Provide the (X, Y) coordinate of the cell's center where the given text is located.  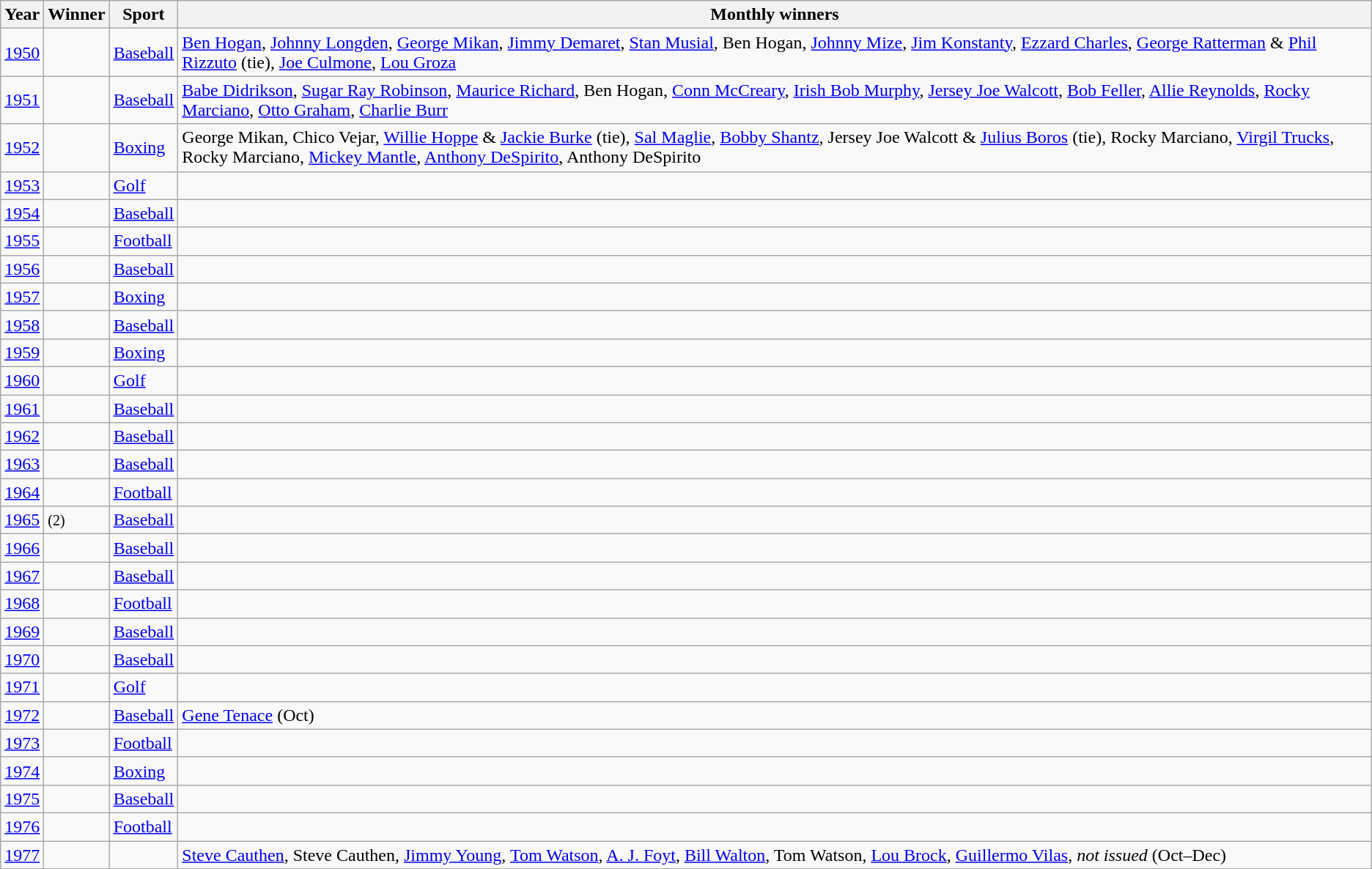
1965 (22, 520)
1951 (22, 100)
1959 (22, 352)
1954 (22, 213)
1970 (22, 659)
(2) (76, 520)
1958 (22, 325)
1975 (22, 799)
1957 (22, 297)
1953 (22, 185)
1960 (22, 380)
1963 (22, 465)
1955 (22, 241)
1968 (22, 604)
1950 (22, 53)
1967 (22, 576)
1962 (22, 437)
1956 (22, 269)
1966 (22, 548)
Year (22, 15)
Gene Tenace (Oct) (775, 715)
1952 (22, 148)
Sport (144, 15)
1972 (22, 715)
Monthly winners (775, 15)
1976 (22, 827)
1973 (22, 743)
1964 (22, 492)
1971 (22, 687)
1977 (22, 855)
1961 (22, 408)
1969 (22, 632)
1974 (22, 771)
Steve Cauthen, Steve Cauthen, Jimmy Young, Tom Watson, A. J. Foyt, Bill Walton, Tom Watson, Lou Brock, Guillermo Vilas, not issued (Oct–Dec) (775, 855)
Winner (76, 15)
